Pinpoint the cell where the given text exists, returning its (X, Y) midpoint coordinate. 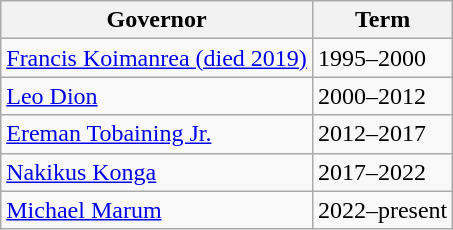
Term (382, 20)
2017–2022 (382, 172)
2000–2012 (382, 96)
Michael Marum (157, 210)
Ereman Tobaining Jr. (157, 134)
Francis Koimanrea (died 2019) (157, 58)
Leo Dion (157, 96)
2022–present (382, 210)
Nakikus Konga (157, 172)
2012–2017 (382, 134)
Governor (157, 20)
1995–2000 (382, 58)
